From the cell containing the given text, extract its center point as (x, y) coordinate. 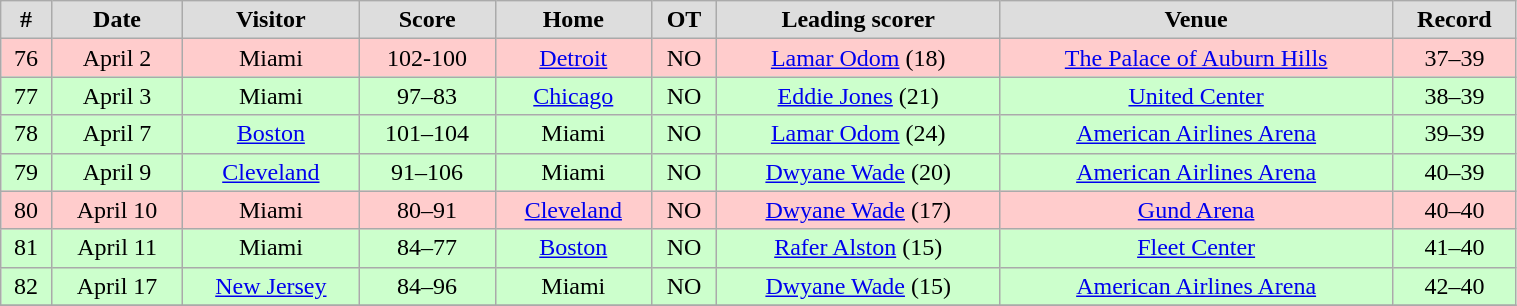
April 10 (117, 210)
81 (26, 248)
41–40 (1454, 248)
Chicago (573, 96)
Venue (1196, 20)
Detroit (573, 58)
37–39 (1454, 58)
# (26, 20)
78 (26, 134)
New Jersey (271, 286)
Gund Arena (1196, 210)
April 11 (117, 248)
42–40 (1454, 286)
80 (26, 210)
40–40 (1454, 210)
101–104 (428, 134)
Score (428, 20)
April 2 (117, 58)
Eddie Jones (21) (858, 96)
38–39 (1454, 96)
April 9 (117, 172)
April 17 (117, 286)
Dwyane Wade (17) (858, 210)
79 (26, 172)
The Palace of Auburn Hills (1196, 58)
Rafer Alston (15) (858, 248)
Record (1454, 20)
84–96 (428, 286)
Dwyane Wade (20) (858, 172)
OT (684, 20)
Lamar Odom (24) (858, 134)
United Center (1196, 96)
80–91 (428, 210)
39–39 (1454, 134)
Leading scorer (858, 20)
Date (117, 20)
102-100 (428, 58)
Lamar Odom (18) (858, 58)
April 7 (117, 134)
40–39 (1454, 172)
Visitor (271, 20)
84–77 (428, 248)
77 (26, 96)
Dwyane Wade (15) (858, 286)
97–83 (428, 96)
Home (573, 20)
Fleet Center (1196, 248)
91–106 (428, 172)
April 3 (117, 96)
82 (26, 286)
76 (26, 58)
